Scan for the cell matching the given text and deliver its [x, y] coordinate at center. 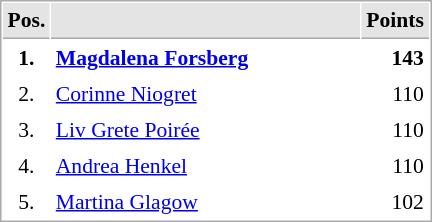
Magdalena Forsberg [206, 57]
4. [26, 165]
Martina Glagow [206, 201]
Pos. [26, 21]
Points [396, 21]
2. [26, 93]
5. [26, 201]
Corinne Niogret [206, 93]
Liv Grete Poirée [206, 129]
102 [396, 201]
1. [26, 57]
143 [396, 57]
3. [26, 129]
Andrea Henkel [206, 165]
